Provide the [x, y] coordinate of the cell's center where the given text is located.  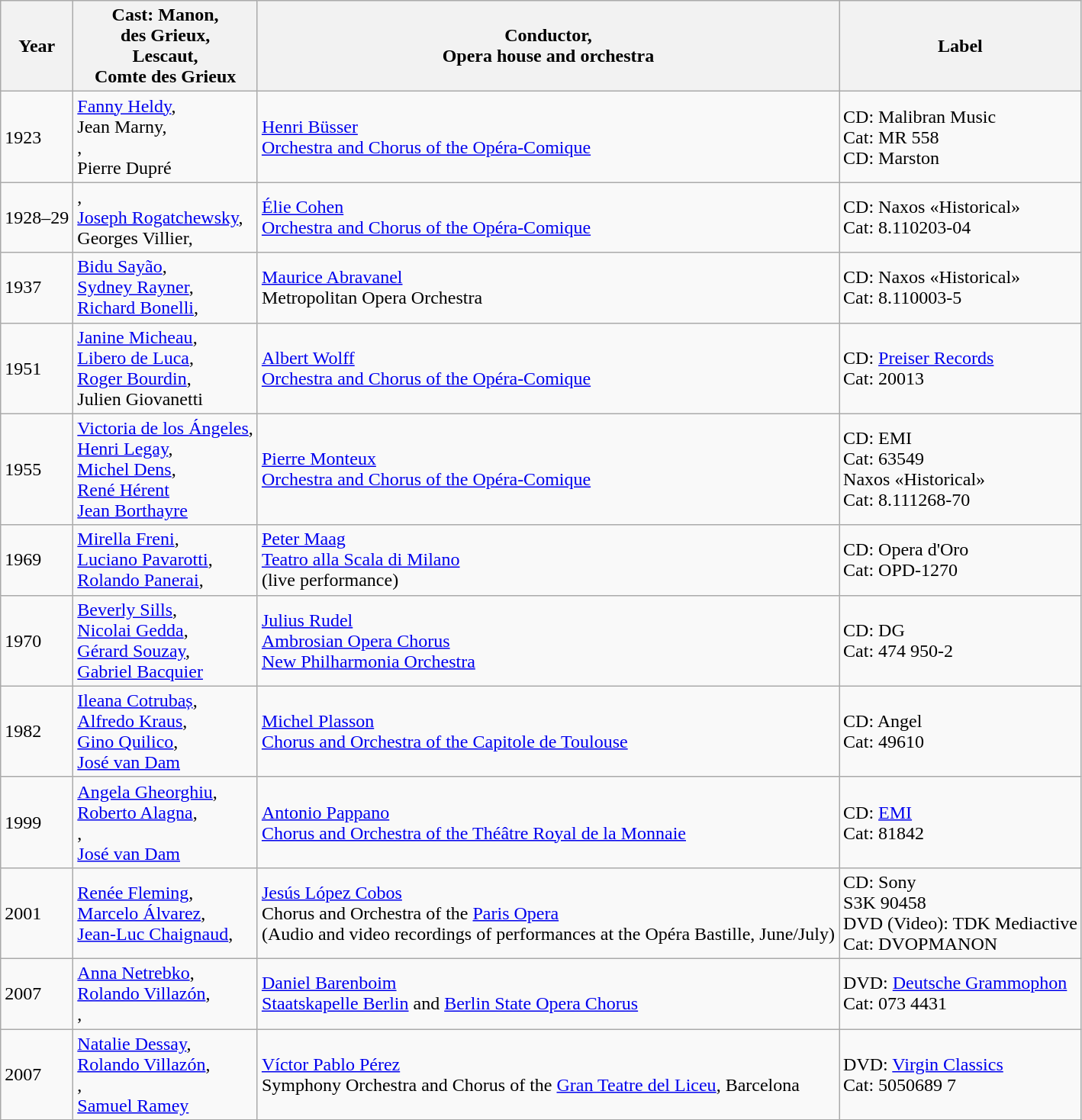
1923 [37, 137]
CD: SonyS3K 90458DVD (Video): TDK MediactiveCat: DVOPMANON [961, 912]
Janine Micheau, Libero de Luca, Roger Bourdin, Julien Giovanetti [166, 368]
CD: Naxos «Historical» Cat: 8.110003-5 [961, 288]
CD: Malibran MusicCat: MR 558CD: Marston [961, 137]
Élie Cohen Orchestra and Chorus of the Opéra-Comique [548, 217]
CD: Opera d'OroCat: OPD-1270 [961, 560]
DVD: Virgin ClassicsCat: 5050689 7 [961, 1074]
Peter Maag Teatro alla Scala di Milano (live performance) [548, 560]
1928–29 [37, 217]
CD: DGCat: 474 950-2 [961, 641]
Beverly Sills, Nicolai Gedda, Gérard Souzay, Gabriel Bacquier [166, 641]
2001 [37, 912]
Conductor,Opera house and orchestra [548, 46]
Daniel Barenboim Staatskapelle Berlin and Berlin State Opera Chorus [548, 993]
Fanny Heldy, Jean Marny, , Pierre Dupré [166, 137]
Maurice Abravanel Metropolitan Opera Orchestra [548, 288]
CD: Preiser RecordsCat: 20013 [961, 368]
, Joseph Rogatchewsky, Georges Villier, [166, 217]
Victoria de los Ángeles, Henri Legay, Michel Dens, René Hérent Jean Borthayre [166, 469]
1937 [37, 288]
CD: EMICat: 63549Naxos «Historical»Cat: 8.111268-70 [961, 469]
Bidu Sayão, Sydney Rayner, Richard Bonelli, [166, 288]
1999 [37, 822]
Mirella Freni, Luciano Pavarotti, Rolando Panerai, [166, 560]
Julius Rudel Ambrosian Opera ChorusNew Philharmonia Orchestra [548, 641]
Antonio Pappano Chorus and Orchestra of the Théâtre Royal de la Monnaie [548, 822]
Michel Plasson Chorus and Orchestra of the Capitole de Toulouse [548, 731]
Cast: Manon,des Grieux,Lescaut,Comte des Grieux [166, 46]
1969 [37, 560]
CD: EMICat: 81842 [961, 822]
Henri Büsser Orchestra and Chorus of the Opéra-Comique [548, 137]
CD: AngelCat: 49610 [961, 731]
Ileana Cotrubaș, Alfredo Kraus, Gino Quilico, José van Dam [166, 731]
DVD: Deutsche GrammophonCat: 073 4431 [961, 993]
Pierre Monteux Orchestra and Chorus of the Opéra-Comique [548, 469]
1970 [37, 641]
Label [961, 46]
Angela Gheorghiu, Roberto Alagna, , José van Dam [166, 822]
Jesús López Cobos Chorus and Orchestra of the Paris Opera(Audio and video recordings of performances at the Opéra Bastille, June/July) [548, 912]
Víctor Pablo Pérez Symphony Orchestra and Chorus of the Gran Teatre del Liceu, Barcelona [548, 1074]
Natalie Dessay, Rolando Villazón, , Samuel Ramey [166, 1074]
Anna Netrebko, Rolando Villazón, , [166, 993]
Albert Wolff Orchestra and Chorus of the Opéra-Comique [548, 368]
Renée Fleming, Marcelo Álvarez, Jean-Luc Chaignaud, [166, 912]
CD: Naxos «Historical»Cat: 8.110203-04 [961, 217]
1951 [37, 368]
1955 [37, 469]
Year [37, 46]
1982 [37, 731]
